Search for the cell housing the specified text and yield its [X, Y] center coordinate. 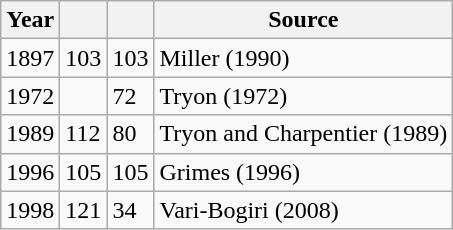
80 [130, 134]
Miller (1990) [304, 58]
Tryon and Charpentier (1989) [304, 134]
1972 [30, 96]
1897 [30, 58]
1989 [30, 134]
Source [304, 20]
1998 [30, 210]
Grimes (1996) [304, 172]
112 [84, 134]
Vari-Bogiri (2008) [304, 210]
34 [130, 210]
1996 [30, 172]
72 [130, 96]
Tryon (1972) [304, 96]
Year [30, 20]
121 [84, 210]
